Determine the [x, y] coordinate at the center of the cell enclosing the given text.  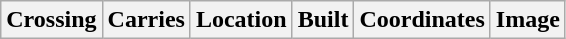
Carries [146, 20]
Coordinates [422, 20]
Location [241, 20]
Crossing [52, 20]
Built [323, 20]
Image [528, 20]
